Return the [X, Y] coordinate for the center point of the cell that contains the specified text.  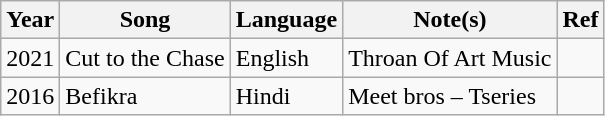
Ref [580, 20]
Hindi [286, 96]
Meet bros – Tseries [450, 96]
Cut to the Chase [145, 58]
2016 [30, 96]
English [286, 58]
Befikra [145, 96]
2021 [30, 58]
Song [145, 20]
Throan Of Art Music [450, 58]
Language [286, 20]
Year [30, 20]
Note(s) [450, 20]
